Provide the [X, Y] coordinate of the cell's center where the given text is located.  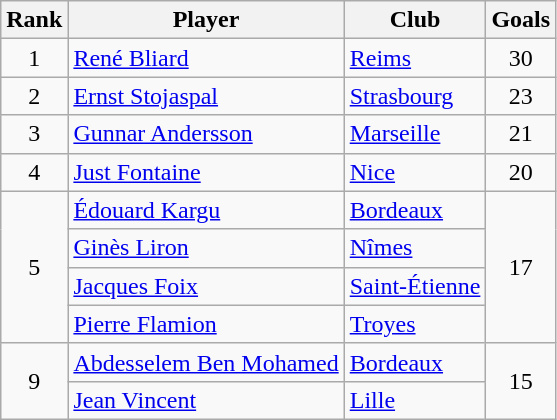
30 [521, 58]
Pierre Flamion [206, 324]
Club [415, 20]
Player [206, 20]
Saint-Étienne [415, 286]
Goals [521, 20]
3 [34, 134]
Jean Vincent [206, 400]
23 [521, 96]
Strasbourg [415, 96]
Reims [415, 58]
21 [521, 134]
Nice [415, 172]
4 [34, 172]
9 [34, 381]
5 [34, 267]
Jacques Foix [206, 286]
2 [34, 96]
20 [521, 172]
Abdesselem Ben Mohamed [206, 362]
Édouard Kargu [206, 210]
Just Fontaine [206, 172]
Gunnar Andersson [206, 134]
Nîmes [415, 248]
René Bliard [206, 58]
Lille [415, 400]
Rank [34, 20]
17 [521, 267]
15 [521, 381]
Ernst Stojaspal [206, 96]
1 [34, 58]
Ginès Liron [206, 248]
Marseille [415, 134]
Troyes [415, 324]
